Identify which cell holds the provided text, then report its [X, Y] central coordinate. 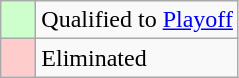
Eliminated [138, 58]
Qualified to Playoff [138, 20]
